Detect which cell encompasses the target text, then output its (X, Y) center coordinate. 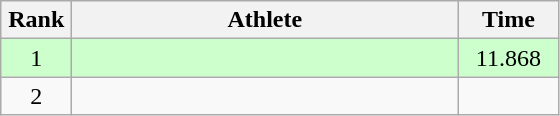
Athlete (265, 20)
1 (36, 58)
Rank (36, 20)
Time (508, 20)
11.868 (508, 58)
2 (36, 96)
